Return [x, y] of the center of cell containing provided text 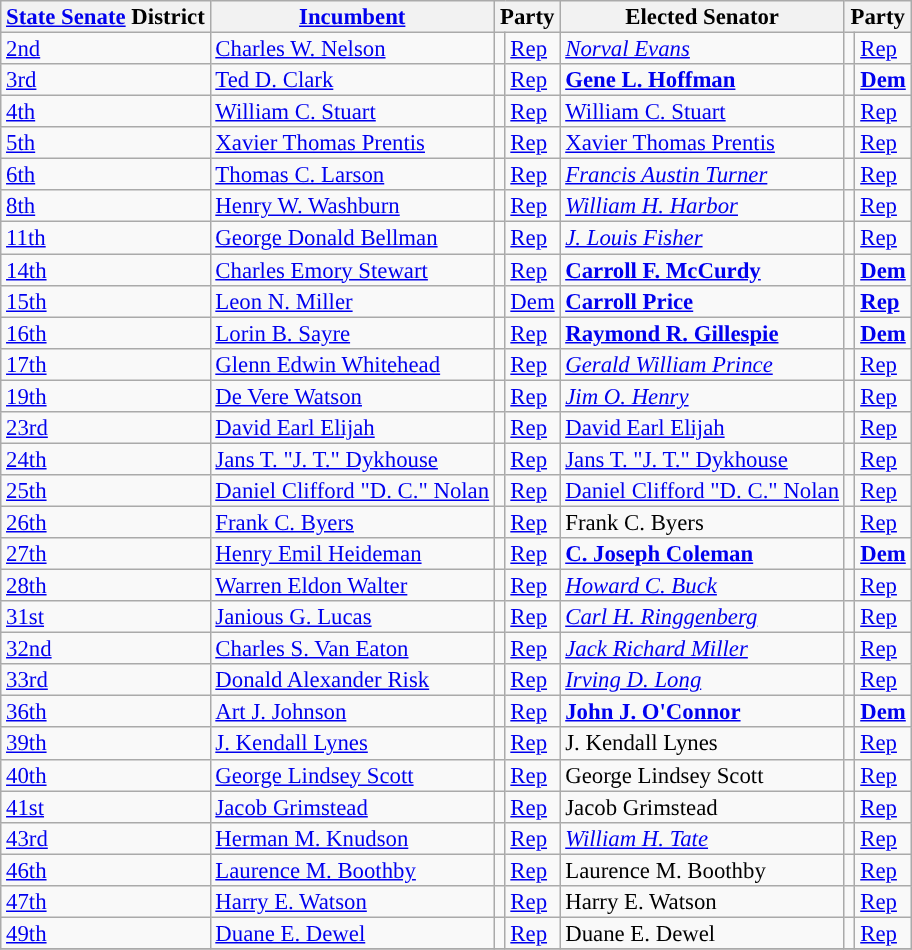
25th [106, 491]
Carroll F. McCurdy [702, 270]
24th [106, 459]
23rd [106, 428]
Henry W. Washburn [352, 206]
Herman M. Knudson [352, 838]
11th [106, 238]
8th [106, 206]
40th [106, 775]
15th [106, 301]
George Donald Bellman [352, 238]
Charles W. Nelson [352, 49]
47th [106, 902]
William H. Harbor [702, 206]
Francis Austin Turner [702, 175]
William H. Tate [702, 838]
16th [106, 333]
Howard C. Buck [702, 586]
5th [106, 143]
3rd [106, 80]
Carl H. Ringgenberg [702, 617]
Carroll Price [702, 301]
49th [106, 933]
Art J. Johnson [352, 712]
33rd [106, 680]
De Vere Watson [352, 396]
27th [106, 554]
Gene L. Hoffman [702, 80]
19th [106, 396]
39th [106, 744]
Incumbent [352, 17]
Elected Senator [702, 17]
Lorin B. Sayre [352, 333]
14th [106, 270]
41st [106, 807]
Gerald William Prince [702, 364]
C. Joseph Coleman [702, 554]
Norval Evans [702, 49]
Janious G. Lucas [352, 617]
36th [106, 712]
Jim O. Henry [702, 396]
Leon N. Miller [352, 301]
J. Louis Fisher [702, 238]
31st [106, 617]
State Senate District [106, 17]
46th [106, 870]
Glenn Edwin Whitehead [352, 364]
Charles Emory Stewart [352, 270]
2nd [106, 49]
Ted D. Clark [352, 80]
4th [106, 112]
6th [106, 175]
28th [106, 586]
Warren Eldon Walter [352, 586]
Irving D. Long [702, 680]
26th [106, 522]
17th [106, 364]
Henry Emil Heideman [352, 554]
Donald Alexander Risk [352, 680]
32nd [106, 649]
Thomas C. Larson [352, 175]
John J. O'Connor [702, 712]
Raymond R. Gillespie [702, 333]
43rd [106, 838]
Charles S. Van Eaton [352, 649]
Jack Richard Miller [702, 649]
